Extract the [X, Y] coordinate from the center of the cell holding the provided text.  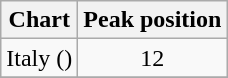
Chart [40, 20]
12 [152, 58]
Italy () [40, 58]
Peak position [152, 20]
